Return the [X, Y] coordinate for the center point of the cell that contains the specified text.  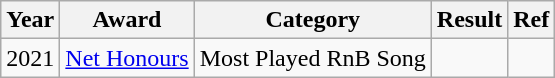
Year [30, 20]
Result [469, 20]
Ref [532, 20]
Most Played RnB Song [312, 58]
2021 [30, 58]
Category [312, 20]
Award [127, 20]
Net Honours [127, 58]
